Capture the cell that displays the provided text and extract its [x, y] central coordinate. 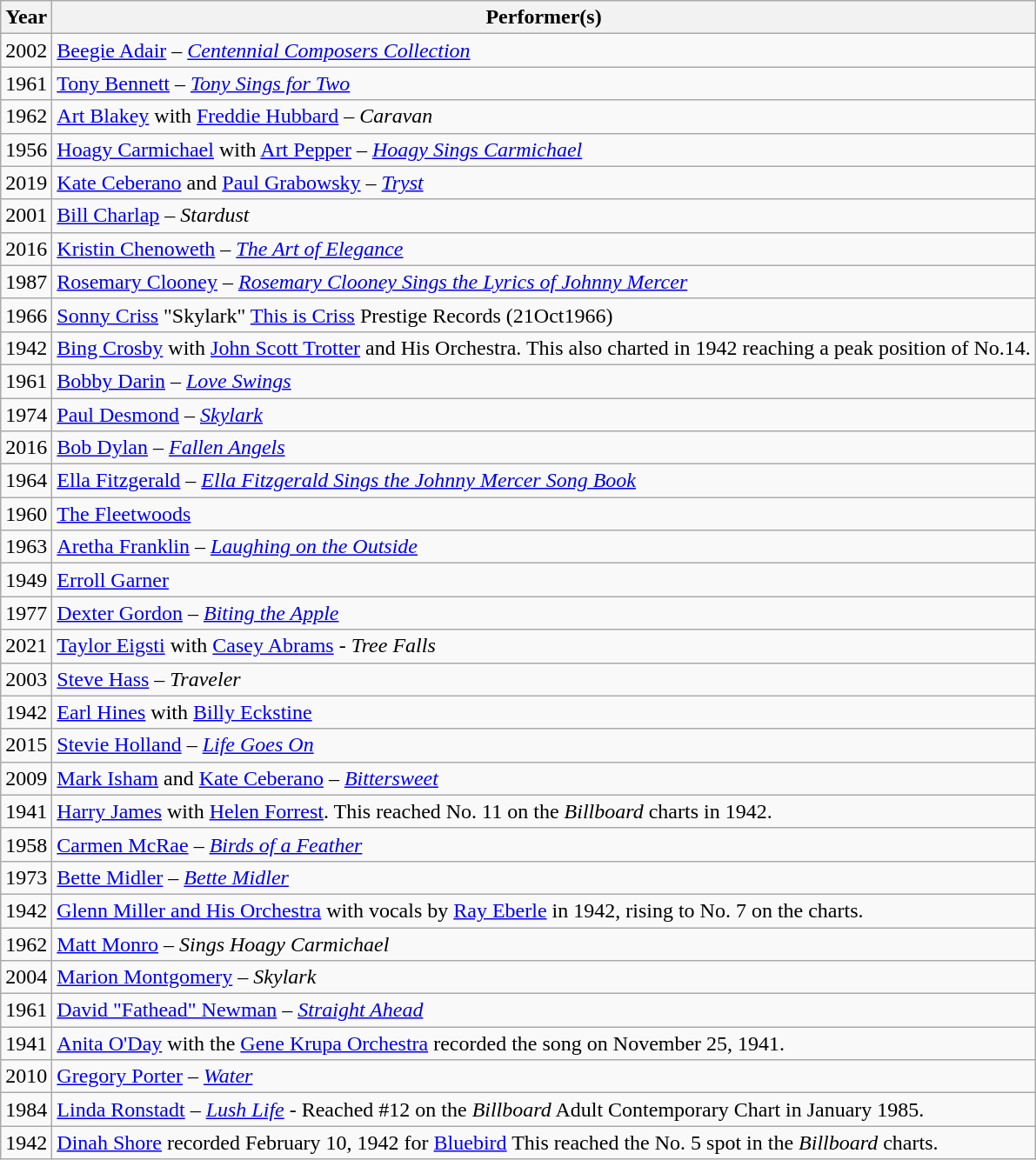
Performer(s) [544, 17]
Harry James with Helen Forrest. This reached No. 11 on the Billboard charts in 1942. [544, 811]
Bing Crosby with John Scott Trotter and His Orchestra. This also charted in 1942 reaching a peak position of No.14. [544, 348]
Rosemary Clooney – Rosemary Clooney Sings the Lyrics of Johnny Mercer [544, 282]
1984 [26, 1110]
Mark Isham and Kate Ceberano – Bittersweet [544, 778]
1966 [26, 315]
1973 [26, 877]
1964 [26, 481]
Gregory Porter – Water [544, 1077]
Bill Charlap – Stardust [544, 216]
Sonny Criss "Skylark" This is Criss Prestige Records (21Oct1966) [544, 315]
2021 [26, 646]
Erroll Garner [544, 580]
Bette Midler – Bette Midler [544, 877]
1960 [26, 514]
1987 [26, 282]
1977 [26, 613]
Earl Hines with Billy Eckstine [544, 712]
Art Blakey with Freddie Hubbard – Caravan [544, 117]
Matt Monro – Sings Hoagy Carmichael [544, 943]
Tony Bennett – Tony Sings for Two [544, 83]
The Fleetwoods [544, 514]
Paul Desmond – Skylark [544, 415]
Stevie Holland – Life Goes On [544, 745]
2009 [26, 778]
2019 [26, 183]
2003 [26, 679]
Hoagy Carmichael with Art Pepper – Hoagy Sings Carmichael [544, 150]
1949 [26, 580]
Taylor Eigsti with Casey Abrams - Tree Falls [544, 646]
Ella Fitzgerald – Ella Fitzgerald Sings the Johnny Mercer Song Book [544, 481]
Marion Montgomery – Skylark [544, 977]
Anita O'Day with the Gene Krupa Orchestra recorded the song on November 25, 1941. [544, 1043]
Kate Ceberano and Paul Grabowsky – Tryst [544, 183]
1974 [26, 415]
2010 [26, 1077]
Kristin Chenoweth – The Art of Elegance [544, 249]
2002 [26, 50]
Dexter Gordon – Biting the Apple [544, 613]
Linda Ronstadt – Lush Life - Reached #12 on the Billboard Adult Contemporary Chart in January 1985. [544, 1110]
Beegie Adair – Centennial Composers Collection [544, 50]
Bobby Darin – Love Swings [544, 381]
Year [26, 17]
2001 [26, 216]
1956 [26, 150]
Glenn Miller and His Orchestra with vocals by Ray Eberle in 1942, rising to No. 7 on the charts. [544, 910]
Dinah Shore recorded February 10, 1942 for Bluebird This reached the No. 5 spot in the Billboard charts. [544, 1143]
Bob Dylan – Fallen Angels [544, 448]
Carmen McRae – Birds of a Feather [544, 844]
Steve Hass – Traveler [544, 679]
2004 [26, 977]
David "Fathead" Newman – Straight Ahead [544, 1010]
Aretha Franklin – Laughing on the Outside [544, 547]
1963 [26, 547]
2015 [26, 745]
1958 [26, 844]
